Search for the cell housing the specified text and yield its [X, Y] center coordinate. 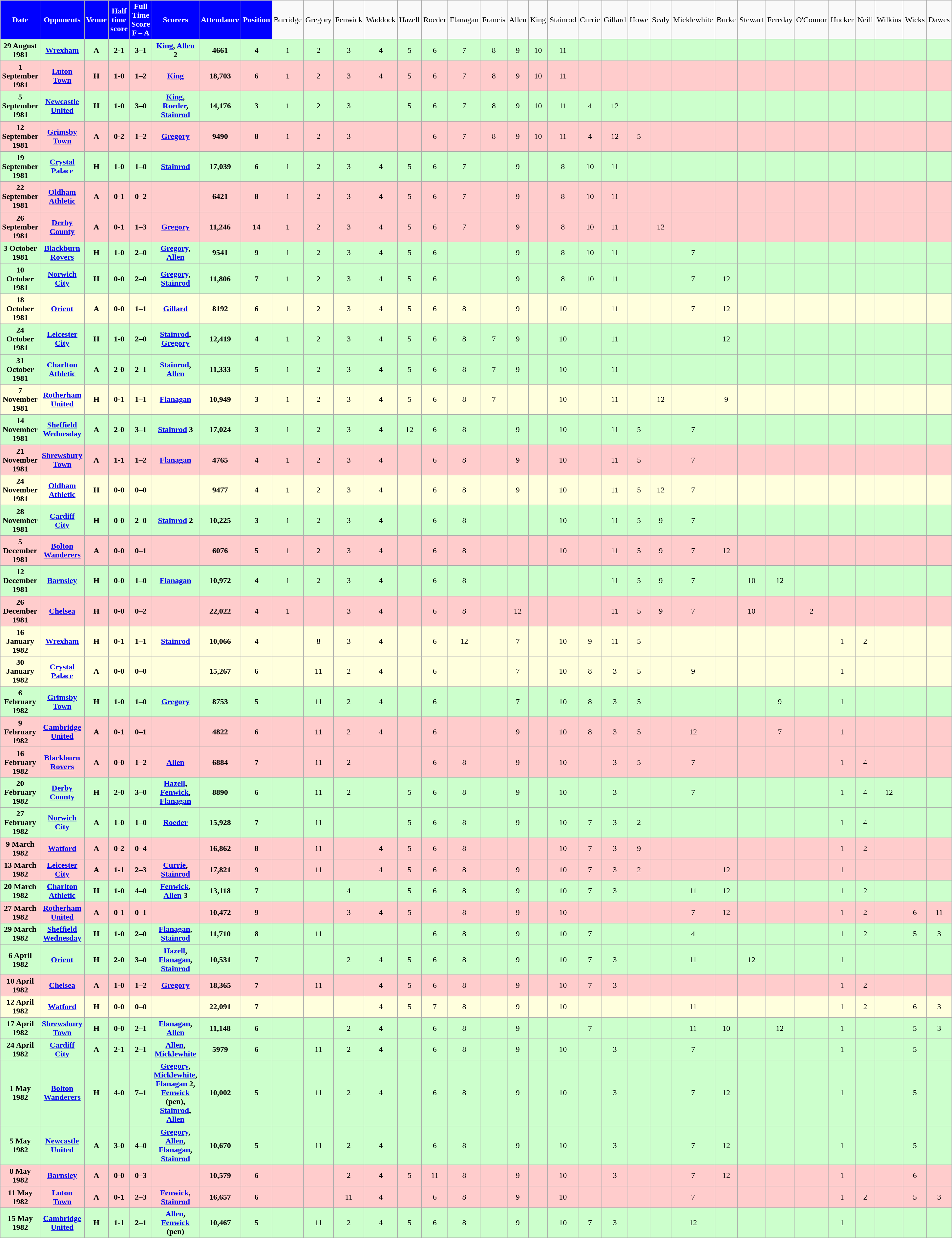
10,670 [220, 1145]
4822 [220, 732]
Half time score [119, 20]
14,176 [220, 106]
Hazell, Flanagan, Stainrod [176, 960]
19 September 1981 [20, 166]
Stainrod 2 [176, 520]
10,002 [220, 1093]
20 February 1982 [20, 792]
9541 [220, 253]
16 January 1982 [20, 641]
9 February 1982 [20, 732]
27 February 1982 [20, 822]
Allen, Fenwick (pen) [176, 1223]
Gregory, Allen, Flanagan, Stainrod [176, 1145]
10 April 1982 [20, 986]
10,579 [220, 1175]
26 December 1981 [20, 611]
17 April 1982 [20, 1028]
17,821 [220, 870]
22,091 [220, 1007]
8192 [220, 309]
26 September 1981 [20, 227]
5 December 1981 [20, 551]
Fenwick, Stainrod [176, 1197]
11,148 [220, 1028]
Gregory, Micklewhite, Flanagan 2, Fenwick (pen), Stainrod, Allen [176, 1093]
Burke [726, 20]
17,039 [220, 166]
12 September 1981 [20, 136]
6 February 1982 [20, 702]
29 August 1981 [20, 50]
13,118 [220, 891]
4-0 [119, 1093]
17,024 [220, 430]
11,246 [220, 227]
Dawes [939, 20]
7 November 1981 [20, 400]
21 November 1981 [20, 460]
1 May 1982 [20, 1093]
1 September 1981 [20, 76]
3 October 1981 [20, 253]
5979 [220, 1049]
11,710 [220, 934]
Micklewhite [693, 20]
10 October 1981 [20, 278]
7–1 [141, 1093]
6076 [220, 551]
King, Allen 2 [176, 50]
Hazell, Fenwick, Flanagan [176, 792]
10,467 [220, 1223]
28 November 1981 [20, 520]
9490 [220, 136]
Date [20, 20]
King, Roeder, Stainrod [176, 106]
Sealy [661, 20]
Neill [865, 20]
10,972 [220, 581]
Flanagan, Allen [176, 1028]
12 April 1982 [20, 1007]
Currie [590, 20]
Stainrod 3 [176, 430]
12 December 1981 [20, 581]
Opponents [62, 20]
Wilkins [889, 20]
5 September 1981 [20, 106]
Stainrod, Gregory [176, 339]
Gregory, Stainrod [176, 278]
3-0 [119, 1145]
15,267 [220, 671]
Fenwick [349, 20]
16,862 [220, 848]
11,333 [220, 369]
9 March 1982 [20, 848]
Gregory, Allen [176, 253]
0–4 [141, 848]
Stainrod, Allen [176, 369]
12,419 [220, 339]
30 January 1982 [20, 671]
10,225 [220, 520]
11 May 1982 [20, 1197]
10,066 [220, 641]
Currie, Stainrod [176, 870]
10,472 [220, 913]
8890 [220, 792]
16,657 [220, 1197]
14 November 1981 [20, 430]
18 October 1981 [20, 309]
6421 [220, 197]
Fenwick, Allen 3 [176, 891]
4765 [220, 460]
Venue [96, 20]
Full Time ScoreF – A [141, 20]
22,022 [220, 611]
15,928 [220, 822]
24 April 1982 [20, 1049]
24 October 1981 [20, 339]
Allen, Micklewhite [176, 1049]
Wicks [915, 20]
4661 [220, 50]
Position [257, 20]
16 February 1982 [20, 762]
Fereday [780, 20]
31 October 1981 [20, 369]
10,531 [220, 960]
Attendance [220, 20]
8753 [220, 702]
Waddock [381, 20]
11,806 [220, 278]
22 September 1981 [20, 197]
9477 [220, 490]
18,365 [220, 986]
8 May 1982 [20, 1175]
29 March 1982 [20, 934]
18,703 [220, 76]
6 April 1982 [20, 960]
24 November 1981 [20, 490]
Stewart [751, 20]
Burridge [288, 20]
0–3 [141, 1175]
Hazell [410, 20]
6884 [220, 762]
20 March 1982 [20, 891]
O'Connor [812, 20]
1–3 [141, 227]
13 March 1982 [20, 870]
27 March 1982 [20, 913]
Francis [494, 20]
5 May 1982 [20, 1145]
Flanagan, Stainrod [176, 934]
Scorers [176, 20]
Hucker [842, 20]
10,949 [220, 400]
15 May 1982 [20, 1223]
Howe [639, 20]
14 [257, 227]
